Return the (X, Y) coordinate for the center point of the cell that contains the specified text.  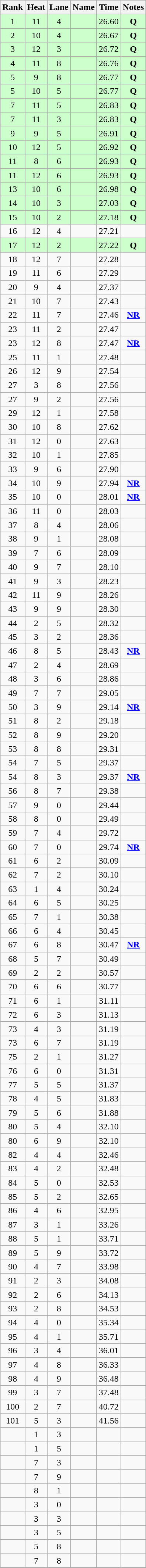
85 (13, 1197)
14 (13, 203)
84 (13, 1183)
41 (13, 581)
29.44 (108, 805)
51 (13, 721)
64 (13, 903)
36 (13, 511)
33.71 (108, 1239)
27.48 (108, 357)
75 (13, 1057)
59 (13, 833)
31.31 (108, 1071)
71 (13, 1001)
69 (13, 973)
32.48 (108, 1169)
91 (13, 1281)
Rank (13, 7)
37 (13, 525)
34.08 (108, 1281)
31 (13, 441)
40 (13, 567)
28.26 (108, 595)
32.53 (108, 1183)
29.72 (108, 833)
30.57 (108, 973)
30.49 (108, 959)
63 (13, 889)
33.98 (108, 1267)
36.01 (108, 1351)
101 (13, 1421)
36.33 (108, 1365)
Heat (36, 7)
27.46 (108, 315)
28.03 (108, 511)
32 (13, 455)
45 (13, 637)
29.14 (108, 707)
30.38 (108, 917)
36.48 (108, 1379)
47 (13, 665)
72 (13, 1015)
96 (13, 1351)
21 (13, 301)
44 (13, 623)
27.54 (108, 371)
50 (13, 707)
19 (13, 273)
82 (13, 1155)
25 (13, 357)
43 (13, 609)
33.72 (108, 1253)
76 (13, 1071)
53 (13, 749)
35.71 (108, 1337)
31.37 (108, 1085)
31.27 (108, 1057)
27.37 (108, 287)
28.23 (108, 581)
27.94 (108, 483)
28.01 (108, 497)
31.88 (108, 1113)
27.03 (108, 203)
70 (13, 987)
30.47 (108, 945)
68 (13, 959)
34.13 (108, 1294)
27.29 (108, 273)
61 (13, 861)
13 (13, 189)
90 (13, 1267)
28.06 (108, 525)
87 (13, 1225)
34 (13, 483)
30.77 (108, 987)
31.11 (108, 1001)
86 (13, 1211)
58 (13, 819)
26.98 (108, 189)
32.46 (108, 1155)
26.76 (108, 63)
29.18 (108, 721)
34.53 (108, 1309)
27.58 (108, 413)
95 (13, 1337)
28.86 (108, 679)
92 (13, 1294)
88 (13, 1239)
77 (13, 1085)
35.34 (108, 1323)
26.91 (108, 133)
26.67 (108, 35)
26.60 (108, 21)
Lane (59, 7)
30.25 (108, 903)
29.74 (108, 847)
28.08 (108, 539)
27.21 (108, 231)
46 (13, 651)
27.28 (108, 259)
29.20 (108, 735)
35 (13, 497)
29.31 (108, 749)
18 (13, 259)
Name (83, 7)
16 (13, 231)
98 (13, 1379)
33 (13, 469)
57 (13, 805)
78 (13, 1099)
100 (13, 1407)
33.26 (108, 1225)
56 (13, 791)
27.85 (108, 455)
60 (13, 847)
28.32 (108, 623)
31.83 (108, 1099)
26.92 (108, 147)
27.22 (108, 245)
39 (13, 553)
27.63 (108, 441)
67 (13, 945)
29 (13, 413)
32.95 (108, 1211)
94 (13, 1323)
41.56 (108, 1421)
Time (108, 7)
30.45 (108, 931)
48 (13, 679)
30.09 (108, 861)
27.18 (108, 217)
79 (13, 1113)
28.69 (108, 665)
89 (13, 1253)
32.65 (108, 1197)
30.24 (108, 889)
28.10 (108, 567)
27.90 (108, 469)
28.36 (108, 637)
27.43 (108, 301)
52 (13, 735)
97 (13, 1365)
20 (13, 287)
99 (13, 1393)
66 (13, 931)
49 (13, 693)
30 (13, 427)
17 (13, 245)
26 (13, 371)
30.10 (108, 875)
28.09 (108, 553)
93 (13, 1309)
28.30 (108, 609)
62 (13, 875)
65 (13, 917)
37.48 (108, 1393)
28.43 (108, 651)
26.72 (108, 49)
29.49 (108, 819)
Notes (133, 7)
31.13 (108, 1015)
40.72 (108, 1407)
29.05 (108, 693)
29.38 (108, 791)
42 (13, 595)
15 (13, 217)
27.62 (108, 427)
22 (13, 315)
38 (13, 539)
83 (13, 1169)
